Provide the [x, y] coordinate of the cell's center where the given text is located.  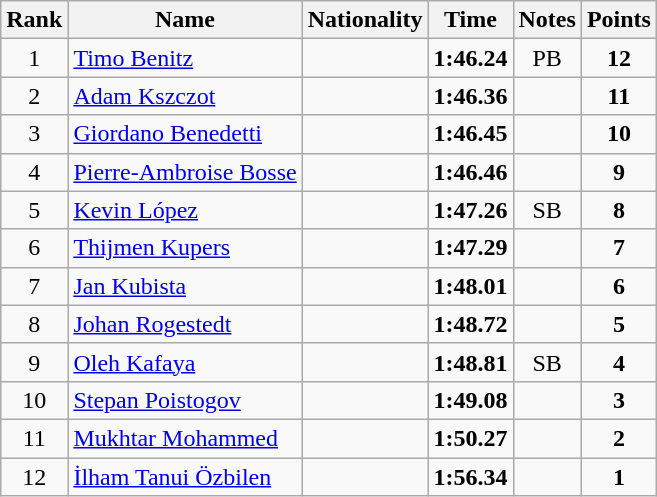
Timo Benitz [185, 58]
Pierre-Ambroise Bosse [185, 172]
Rank [34, 20]
Giordano Benedetti [185, 134]
1:48.72 [470, 324]
1:56.34 [470, 477]
1:49.08 [470, 400]
Jan Kubista [185, 286]
1:47.26 [470, 210]
Adam Kszczot [185, 96]
Johan Rogestedt [185, 324]
Oleh Kafaya [185, 362]
1:50.27 [470, 438]
PB [547, 58]
Kevin López [185, 210]
1:46.46 [470, 172]
Stepan Poistogov [185, 400]
İlham Tanui Özbilen [185, 477]
1:48.81 [470, 362]
Thijmen Kupers [185, 248]
Time [470, 20]
1:48.01 [470, 286]
1:47.29 [470, 248]
1:46.36 [470, 96]
Notes [547, 20]
1:46.45 [470, 134]
Mukhtar Mohammed [185, 438]
Points [618, 20]
Name [185, 20]
Nationality [365, 20]
1:46.24 [470, 58]
